From the cell containing the given text, extract its center point as [x, y] coordinate. 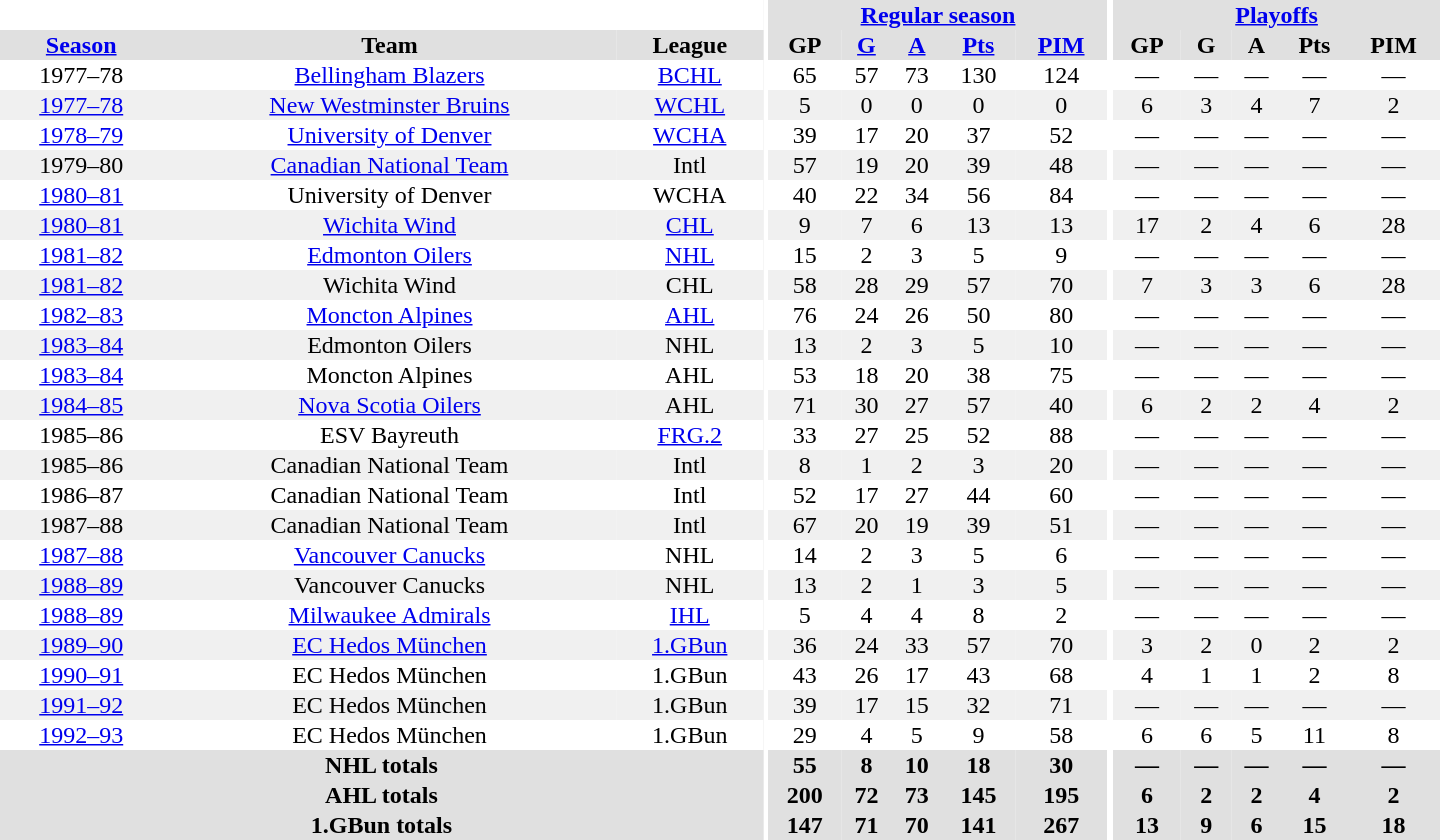
14 [804, 555]
51 [1062, 525]
48 [1062, 165]
55 [804, 765]
WCHL [690, 105]
AHL totals [382, 795]
25 [917, 435]
1991–92 [81, 705]
60 [1062, 495]
130 [978, 75]
1978–79 [81, 135]
147 [804, 825]
267 [1062, 825]
76 [804, 315]
50 [978, 315]
Nova Scotia Oilers [389, 405]
141 [978, 825]
44 [978, 495]
Team [389, 45]
1986–87 [81, 495]
75 [1062, 375]
68 [1062, 675]
Regular season [938, 15]
FRG.2 [690, 435]
NHL totals [382, 765]
88 [1062, 435]
124 [1062, 75]
200 [804, 795]
34 [917, 195]
53 [804, 375]
56 [978, 195]
72 [866, 795]
145 [978, 795]
1984–85 [81, 405]
Playoffs [1276, 15]
1.GBun totals [382, 825]
BCHL [690, 75]
36 [804, 645]
1989–90 [81, 645]
IHL [690, 615]
37 [978, 135]
ESV Bayreuth [389, 435]
22 [866, 195]
1992–93 [81, 735]
1979–80 [81, 165]
Bellingham Blazers [389, 75]
Season [81, 45]
Milwaukee Admirals [389, 615]
11 [1314, 735]
League [690, 45]
New Westminster Bruins [389, 105]
80 [1062, 315]
32 [978, 705]
67 [804, 525]
84 [1062, 195]
1990–91 [81, 675]
38 [978, 375]
195 [1062, 795]
1982–83 [81, 315]
65 [804, 75]
